From the cell containing the given text, extract its center point as [x, y] coordinate. 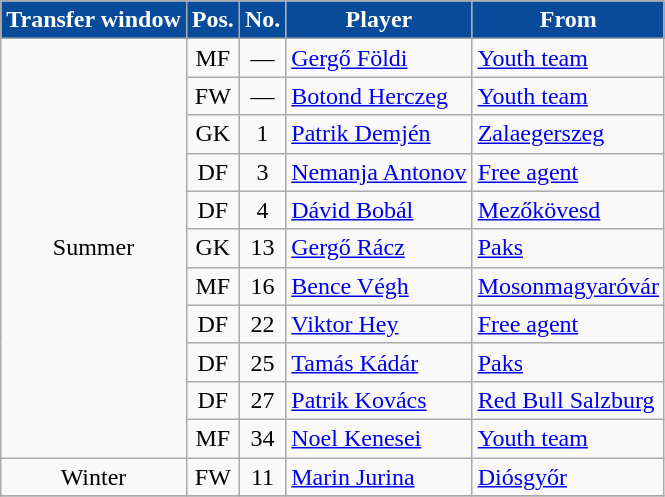
22 [262, 324]
Bence Végh [379, 286]
4 [262, 210]
Marin Jurina [379, 477]
Dávid Bobál [379, 210]
No. [262, 20]
Red Bull Salzburg [568, 400]
Summer [94, 248]
Mosonmagyaróvár [568, 286]
Botond Herczeg [379, 96]
Winter [94, 477]
Transfer window [94, 20]
Player [379, 20]
Zalaegerszeg [568, 134]
Patrik Demjén [379, 134]
Patrik Kovács [379, 400]
Nemanja Antonov [379, 172]
25 [262, 362]
3 [262, 172]
Noel Kenesei [379, 438]
From [568, 20]
1 [262, 134]
Gergő Rácz [379, 248]
27 [262, 400]
11 [262, 477]
Pos. [212, 20]
16 [262, 286]
Diósgyőr [568, 477]
Viktor Hey [379, 324]
Tamás Kádár [379, 362]
Mezőkövesd [568, 210]
34 [262, 438]
13 [262, 248]
Gergő Földi [379, 58]
